Extract the (x, y) coordinate from the center of the cell holding the provided text.  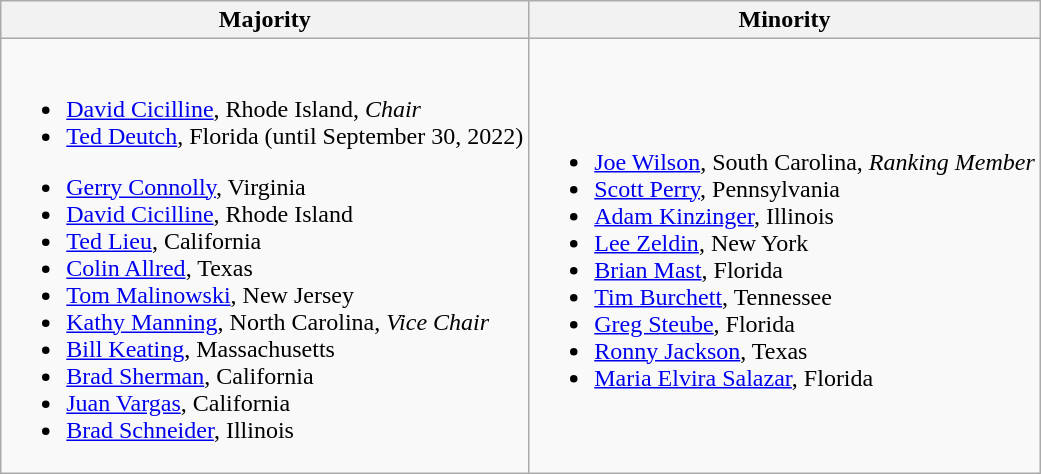
Majority (265, 20)
Minority (785, 20)
